Extract the [x, y] coordinate from the center of the cell holding the provided text.  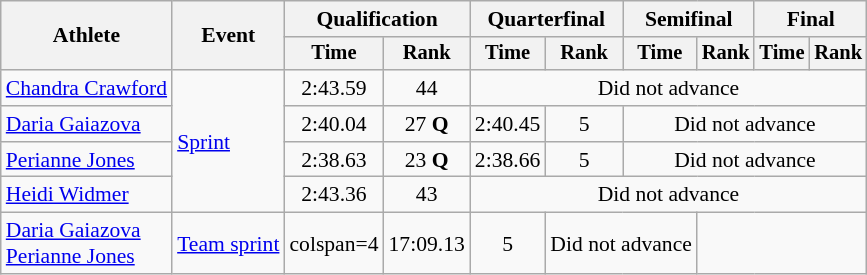
2:40.45 [508, 124]
Final [810, 19]
Semifinal [689, 19]
Event [228, 36]
2:40.04 [334, 124]
27 Q [427, 124]
17:09.13 [427, 244]
Sprint [228, 141]
23 Q [427, 160]
colspan=4 [334, 244]
Quarterfinal [546, 19]
Chandra Crawford [86, 88]
44 [427, 88]
Team sprint [228, 244]
43 [427, 195]
Athlete [86, 36]
Daria GaiazovaPerianne Jones [86, 244]
2:38.63 [334, 160]
Perianne Jones [86, 160]
Heidi Widmer [86, 195]
2:43.36 [334, 195]
Daria Gaiazova [86, 124]
Qualification [376, 19]
2:43.59 [334, 88]
2:38.66 [508, 160]
